Identify which cell holds the provided text, then report its (x, y) central coordinate. 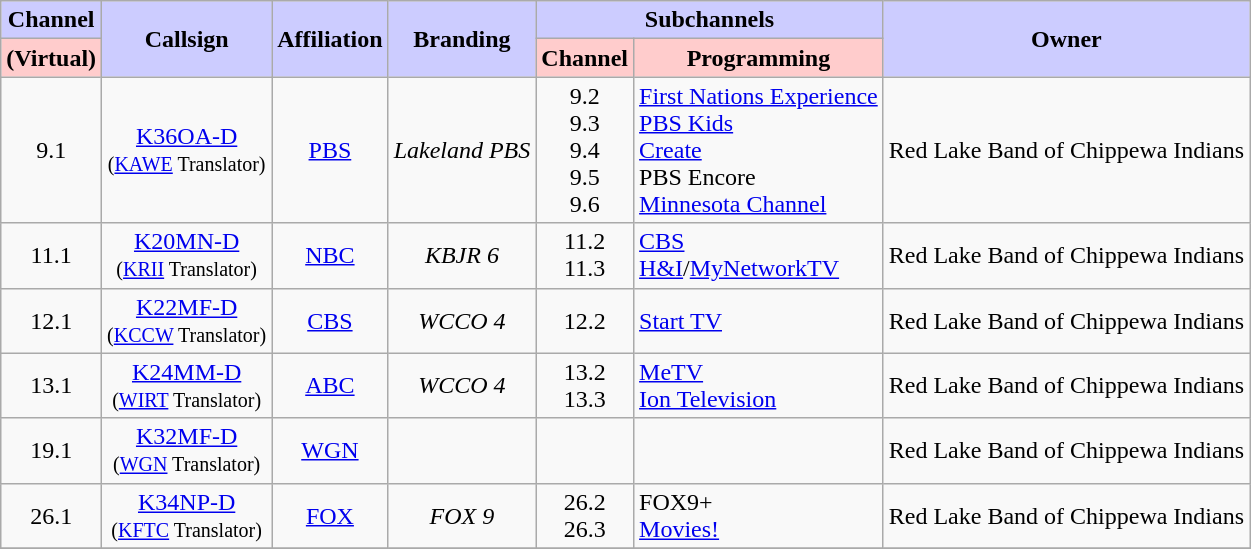
KBJR 6 (462, 256)
FOX (330, 516)
Callsign (187, 39)
MeTVIon Television (759, 386)
CBSH&I/MyNetworkTV (759, 256)
12.2 (585, 320)
Subchannels (710, 20)
11.1 (52, 256)
(Virtual) (52, 58)
K24MM-D (WIRT Translator) (187, 386)
13.1 (52, 386)
26.226.3 (585, 516)
26.1 (52, 516)
FOX 9 (462, 516)
9.1 (52, 150)
FOX9+Movies! (759, 516)
First Nations ExperiencePBS KidsCreatePBS EncoreMinnesota Channel (759, 150)
K32MF-D (WGN Translator) (187, 450)
Lakeland PBS (462, 150)
NBC (330, 256)
WGN (330, 450)
ABC (330, 386)
CBS (330, 320)
K36OA-D(KAWE Translator) (187, 150)
Branding (462, 39)
K22MF-D (KCCW Translator) (187, 320)
Programming (759, 58)
9.29.39.49.59.6 (585, 150)
Affiliation (330, 39)
12.1 (52, 320)
13.213.3 (585, 386)
K34NP-D(KFTC Translator) (187, 516)
Start TV (759, 320)
PBS (330, 150)
11.211.3 (585, 256)
19.1 (52, 450)
Owner (1066, 39)
K20MN-D (KRII Translator) (187, 256)
